Search for the cell housing the specified text and yield its [X, Y] center coordinate. 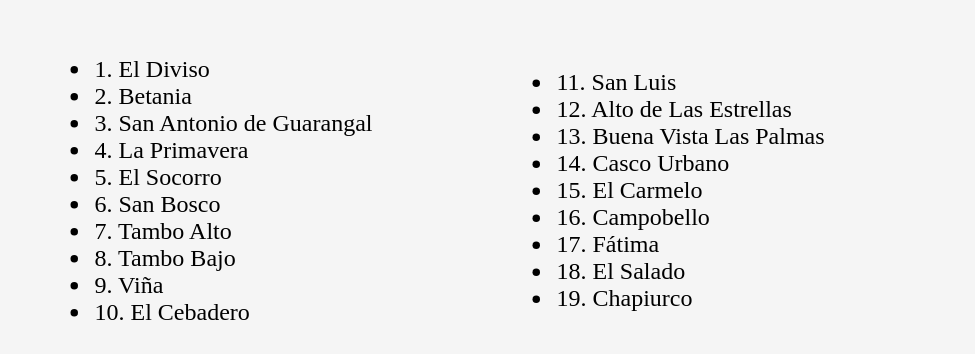
11. San Luis12. Alto de Las Estrellas13. Buena Vista Las Palmas14. Casco Urbano15. El Carmelo16. Campobello17. Fátima18. El Salado19. Chapiurco [722, 177]
1. El Diviso2. Betania3. San Antonio de Guarangal4. La Primavera5. El Socorro6. San Bosco7. Tambo Alto8. Tambo Bajo9. Viña10. El Cebadero [260, 177]
